Provide the [x, y] coordinate of the cell's center where the given text is located.  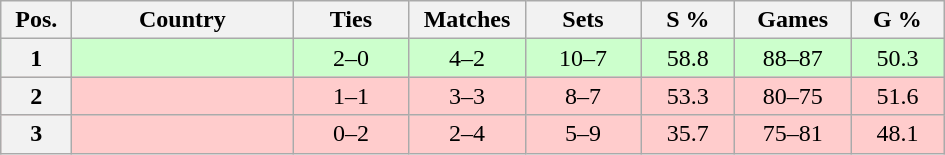
50.3 [898, 58]
75–81 [793, 134]
Sets [583, 20]
2–4 [467, 134]
88–87 [793, 58]
0–2 [351, 134]
Matches [467, 20]
Ties [351, 20]
80–75 [793, 96]
Country [182, 20]
1–1 [351, 96]
48.1 [898, 134]
1 [36, 58]
G % [898, 20]
2 [36, 96]
4–2 [467, 58]
S % [688, 20]
58.8 [688, 58]
53.3 [688, 96]
51.6 [898, 96]
Games [793, 20]
3 [36, 134]
35.7 [688, 134]
8–7 [583, 96]
Pos. [36, 20]
5–9 [583, 134]
3–3 [467, 96]
10–7 [583, 58]
2–0 [351, 58]
